From the cell containing the given text, extract its center point as (X, Y) coordinate. 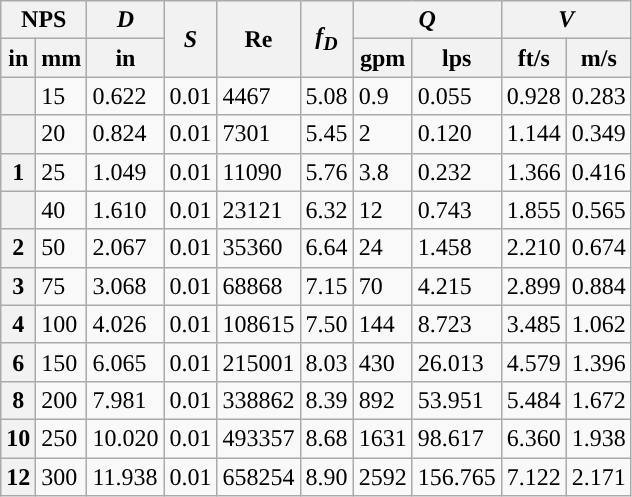
5.45 (326, 134)
35360 (258, 248)
6.64 (326, 248)
3.068 (126, 286)
1 (18, 172)
24 (382, 248)
5.08 (326, 96)
0.928 (534, 96)
0.824 (126, 134)
Q (427, 20)
2.067 (126, 248)
0.565 (598, 210)
0.743 (456, 210)
4 (18, 324)
1.366 (534, 172)
0.622 (126, 96)
15 (62, 96)
8.39 (326, 400)
0.120 (456, 134)
11.938 (126, 477)
6 (18, 362)
6.360 (534, 438)
8.90 (326, 477)
D (126, 20)
5.484 (534, 400)
200 (62, 400)
0.349 (598, 134)
1.938 (598, 438)
53.951 (456, 400)
Re (258, 39)
40 (62, 210)
NPS (44, 20)
1.672 (598, 400)
493357 (258, 438)
7.50 (326, 324)
4467 (258, 96)
70 (382, 286)
8 (18, 400)
3 (18, 286)
S (190, 39)
26.013 (456, 362)
gpm (382, 58)
0.884 (598, 286)
7.15 (326, 286)
23121 (258, 210)
8.03 (326, 362)
1.049 (126, 172)
1.855 (534, 210)
1631 (382, 438)
2.899 (534, 286)
3.8 (382, 172)
10.020 (126, 438)
215001 (258, 362)
11090 (258, 172)
75 (62, 286)
108615 (258, 324)
892 (382, 400)
144 (382, 324)
mm (62, 58)
2.171 (598, 477)
1.062 (598, 324)
7.981 (126, 400)
8.723 (456, 324)
ft/s (534, 58)
1.610 (126, 210)
10 (18, 438)
0.283 (598, 96)
68868 (258, 286)
lps (456, 58)
fD (326, 39)
150 (62, 362)
4.579 (534, 362)
2.210 (534, 248)
2592 (382, 477)
4.215 (456, 286)
430 (382, 362)
0.674 (598, 248)
6.065 (126, 362)
156.765 (456, 477)
100 (62, 324)
6.32 (326, 210)
7.122 (534, 477)
0.416 (598, 172)
25 (62, 172)
1.144 (534, 134)
338862 (258, 400)
0.9 (382, 96)
98.617 (456, 438)
300 (62, 477)
V (566, 20)
250 (62, 438)
4.026 (126, 324)
m/s (598, 58)
5.76 (326, 172)
0.055 (456, 96)
1.458 (456, 248)
1.396 (598, 362)
3.485 (534, 324)
658254 (258, 477)
20 (62, 134)
8.68 (326, 438)
50 (62, 248)
0.232 (456, 172)
7301 (258, 134)
